Find where the given text appears and provide that cell's center as [x, y] coordinate. 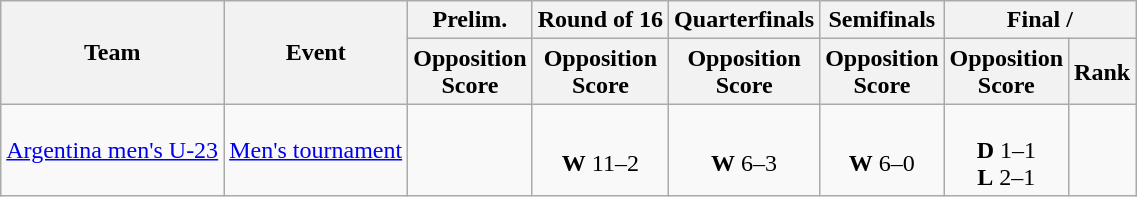
Final / [1040, 20]
Argentina men's U-23 [112, 150]
W 6–0 [882, 150]
Semifinals [882, 20]
W 11–2 [600, 150]
Rank [1102, 72]
Team [112, 52]
Quarterfinals [744, 20]
W 6–3 [744, 150]
Event [316, 52]
Men's tournament [316, 150]
Prelim. [470, 20]
D 1–1L 2–1 [1006, 150]
Round of 16 [600, 20]
